Scan for the cell matching the given text and deliver its [x, y] coordinate at center. 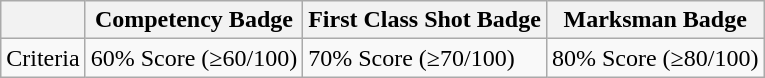
70% Score (≥70/100) [425, 58]
First Class Shot Badge [425, 20]
Marksman Badge [655, 20]
80% Score (≥80/100) [655, 58]
Criteria [43, 58]
60% Score (≥60/100) [194, 58]
Competency Badge [194, 20]
